Capture the cell that displays the provided text and extract its [X, Y] central coordinate. 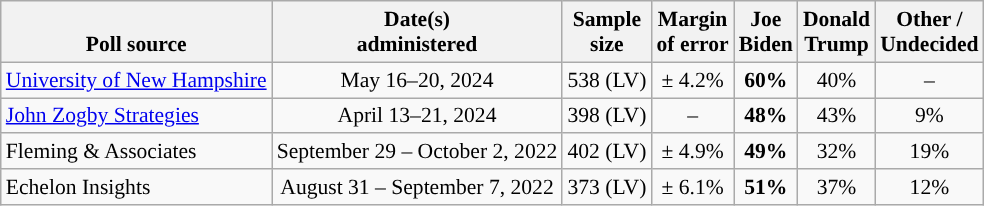
32% [836, 152]
Fleming & Associates [136, 152]
± 4.9% [692, 152]
48% [766, 116]
Marginof error [692, 32]
60% [766, 80]
± 6.1% [692, 187]
Date(s)administered [418, 32]
49% [766, 152]
373 (LV) [606, 187]
40% [836, 80]
12% [929, 187]
Poll source [136, 32]
9% [929, 116]
September 29 – October 2, 2022 [418, 152]
51% [766, 187]
Echelon Insights [136, 187]
19% [929, 152]
± 4.2% [692, 80]
538 (LV) [606, 80]
Samplesize [606, 32]
John Zogby Strategies [136, 116]
April 13–21, 2024 [418, 116]
University of New Hampshire [136, 80]
JoeBiden [766, 32]
402 (LV) [606, 152]
DonaldTrump [836, 32]
Other /Undecided [929, 32]
37% [836, 187]
May 16–20, 2024 [418, 80]
398 (LV) [606, 116]
43% [836, 116]
August 31 – September 7, 2022 [418, 187]
